Return the (X, Y) coordinate for the center point of the cell that contains the specified text.  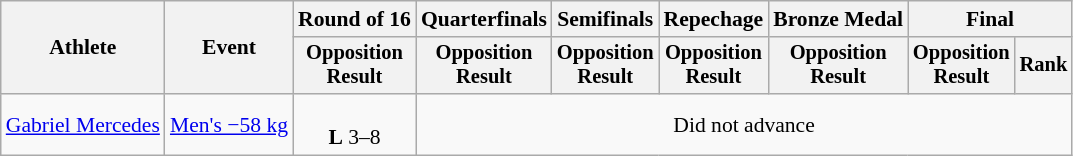
Rank (1044, 66)
Athlete (83, 48)
Gabriel Mercedes (83, 124)
Event (229, 48)
Men's −58 kg (229, 124)
Semifinals (606, 19)
Quarterfinals (484, 19)
Repechage (714, 19)
Bronze Medal (838, 19)
Final (990, 19)
Did not advance (744, 124)
Round of 16 (354, 19)
L 3–8 (354, 124)
